Scan for the cell matching the given text and deliver its (X, Y) coordinate at center. 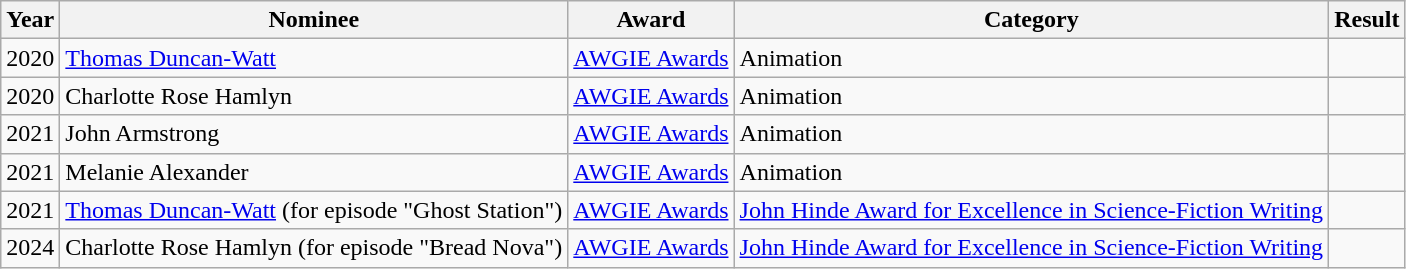
Charlotte Rose Hamlyn (for episode "Bread Nova") (314, 248)
Award (651, 20)
Nominee (314, 20)
Category (1032, 20)
Result (1367, 20)
Year (30, 20)
2024 (30, 248)
Charlotte Rose Hamlyn (314, 96)
Melanie Alexander (314, 172)
Thomas Duncan-Watt (for episode "Ghost Station") (314, 210)
Thomas Duncan-Watt (314, 58)
John Armstrong (314, 134)
